Capture the cell that displays the provided text and extract its (X, Y) central coordinate. 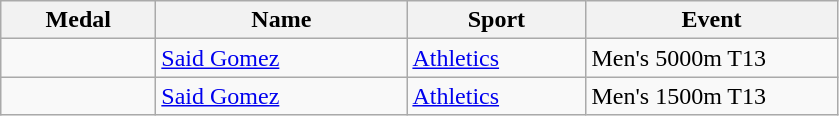
Name (282, 20)
Men's 1500m T13 (712, 96)
Medal (78, 20)
Men's 5000m T13 (712, 58)
Sport (496, 20)
Event (712, 20)
